Determine the (X, Y) coordinate at the center of the cell enclosing the given text.  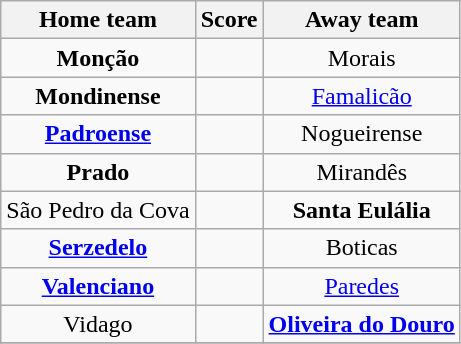
Home team (98, 20)
Santa Eulália (362, 210)
Oliveira do Douro (362, 324)
Nogueirense (362, 134)
Away team (362, 20)
Vidago (98, 324)
Monção (98, 58)
Mirandês (362, 172)
Mondinense (98, 96)
Prado (98, 172)
Boticas (362, 248)
Paredes (362, 286)
Famalicão (362, 96)
Morais (362, 58)
São Pedro da Cova (98, 210)
Serzedelo (98, 248)
Score (229, 20)
Valenciano (98, 286)
Padroense (98, 134)
